Determine the [x, y] coordinate at the center of the cell enclosing the given text.  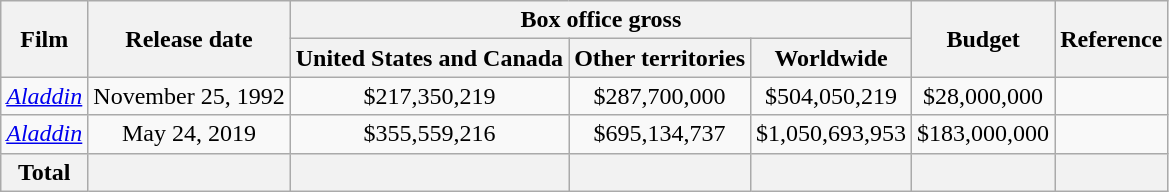
$695,134,737 [660, 134]
Release date [189, 39]
$28,000,000 [984, 96]
November 25, 1992 [189, 96]
United States and Canada [429, 58]
$1,050,693,953 [832, 134]
$504,050,219 [832, 96]
$287,700,000 [660, 96]
May 24, 2019 [189, 134]
Total [44, 172]
Reference [1112, 39]
Worldwide [832, 58]
Film [44, 39]
$355,559,216 [429, 134]
$183,000,000 [984, 134]
Budget [984, 39]
$217,350,219 [429, 96]
Other territories [660, 58]
Box office gross [600, 20]
